Pinpoint the cell where the given text exists, returning its (x, y) midpoint coordinate. 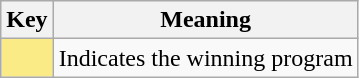
Indicates the winning program (206, 58)
Meaning (206, 20)
Key (27, 20)
